Identify which cell holds the provided text, then report its (X, Y) central coordinate. 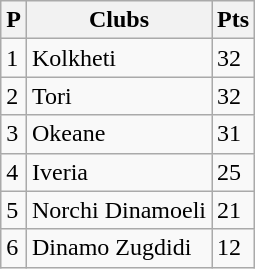
Okeane (118, 134)
12 (234, 248)
1 (14, 58)
Iveria (118, 172)
Kolkheti (118, 58)
Dinamo Zugdidi (118, 248)
3 (14, 134)
25 (234, 172)
5 (14, 210)
Pts (234, 20)
4 (14, 172)
2 (14, 96)
Tori (118, 96)
P (14, 20)
6 (14, 248)
Norchi Dinamoeli (118, 210)
21 (234, 210)
Clubs (118, 20)
31 (234, 134)
